Scan for the cell matching the given text and deliver its (x, y) coordinate at center. 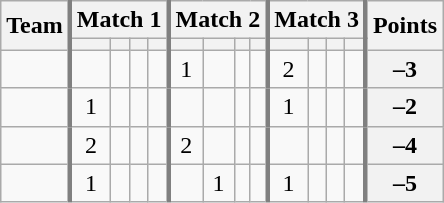
–2 (404, 107)
–4 (404, 145)
–3 (404, 69)
Points (404, 26)
Match 1 (120, 20)
Match 3 (316, 20)
–5 (404, 183)
Match 2 (218, 20)
Team (36, 26)
